Determine the (x, y) coordinate at the center of the cell enclosing the given text.  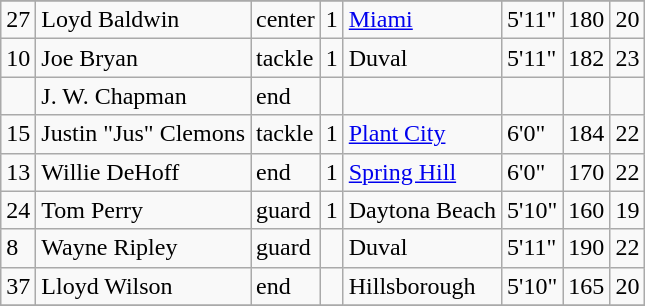
190 (586, 248)
Justin "Jus" Clemons (144, 134)
Hillsborough (422, 286)
Willie DeHoff (144, 172)
180 (586, 20)
Lloyd Wilson (144, 286)
Daytona Beach (422, 210)
8 (18, 248)
J. W. Chapman (144, 96)
23 (628, 58)
center (285, 20)
Spring Hill (422, 172)
160 (586, 210)
Miami (422, 20)
182 (586, 58)
Wayne Ripley (144, 248)
19 (628, 210)
Joe Bryan (144, 58)
37 (18, 286)
184 (586, 134)
170 (586, 172)
Loyd Baldwin (144, 20)
13 (18, 172)
165 (586, 286)
24 (18, 210)
Tom Perry (144, 210)
27 (18, 20)
10 (18, 58)
Plant City (422, 134)
15 (18, 134)
